Extract the (x, y) coordinate from the center of the cell holding the provided text.  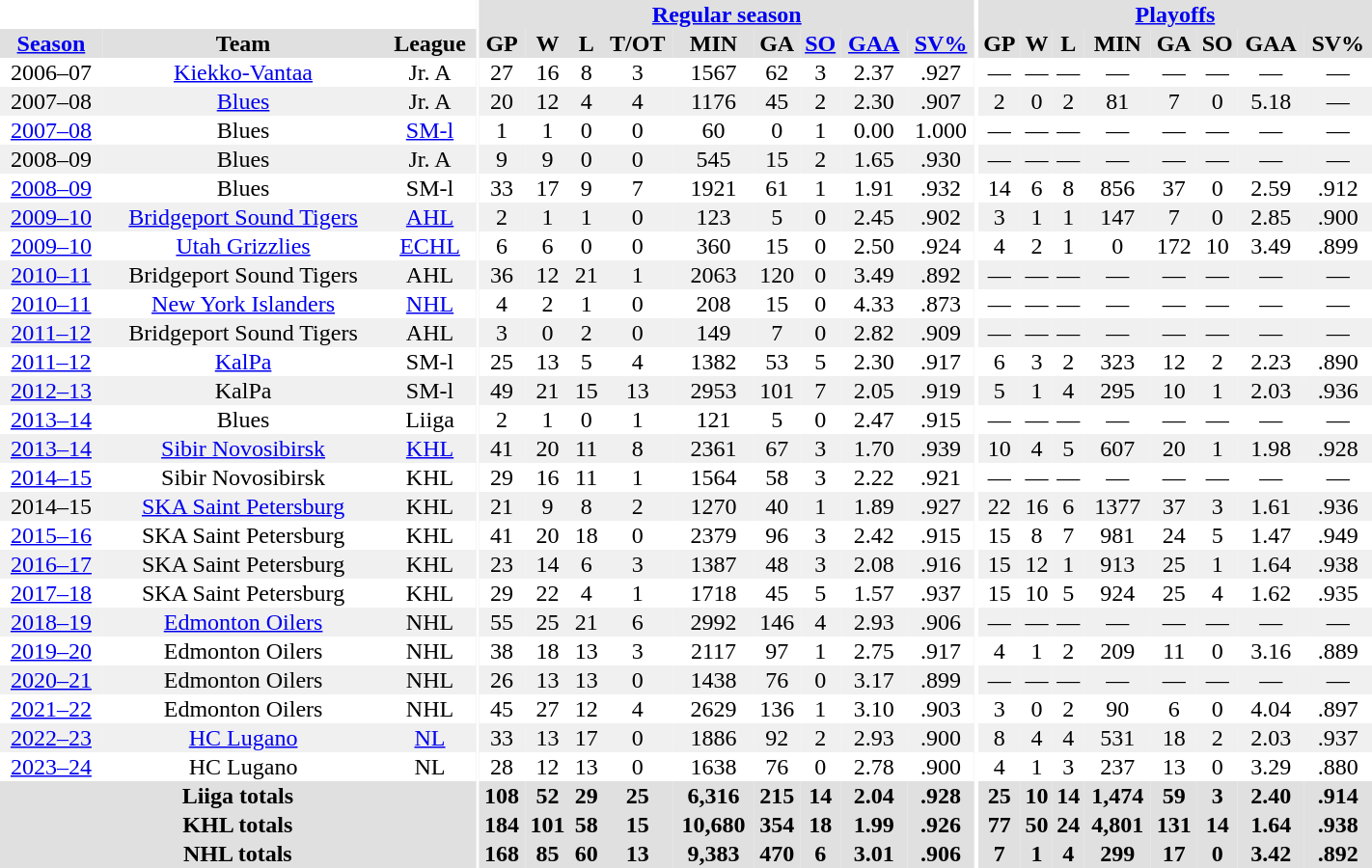
184 (502, 825)
36 (502, 275)
.926 (941, 825)
2019–20 (51, 651)
38 (502, 651)
1438 (714, 680)
1382 (714, 362)
Regular season (727, 14)
108 (502, 796)
96 (776, 535)
2953 (714, 391)
2629 (714, 709)
1718 (714, 593)
.890 (1338, 362)
2.82 (874, 333)
2017–18 (51, 593)
77 (1000, 825)
136 (776, 709)
10,680 (714, 825)
2063 (714, 275)
924 (1117, 593)
1567 (714, 72)
131 (1173, 825)
.949 (1338, 535)
1377 (1117, 506)
215 (776, 796)
.939 (941, 448)
1886 (714, 738)
531 (1117, 738)
146 (776, 622)
.912 (1338, 188)
5.18 (1272, 101)
0.00 (874, 130)
50 (1036, 825)
.889 (1338, 651)
1.47 (1272, 535)
1921 (714, 188)
1.98 (1272, 448)
.880 (1338, 767)
2012–13 (51, 391)
2.45 (874, 217)
Season (51, 43)
62 (776, 72)
1.000 (941, 130)
Utah Grizzlies (243, 246)
2016–17 (51, 564)
2.85 (1272, 217)
2.04 (874, 796)
1.65 (874, 159)
2.05 (874, 391)
52 (548, 796)
28 (502, 767)
1.57 (874, 593)
League (429, 43)
3.10 (874, 709)
2992 (714, 622)
1176 (714, 101)
2022–23 (51, 738)
NHL totals (237, 854)
1.61 (1272, 506)
2.47 (874, 420)
New York Islanders (243, 304)
1638 (714, 767)
2018–19 (51, 622)
T/OT (637, 43)
Playoffs (1175, 14)
3.29 (1272, 767)
.907 (941, 101)
2020–21 (51, 680)
2379 (714, 535)
4.04 (1272, 709)
856 (1117, 188)
237 (1117, 767)
209 (1117, 651)
4,801 (1117, 825)
Liiga (429, 420)
2021–22 (51, 709)
168 (502, 854)
354 (776, 825)
208 (714, 304)
120 (776, 275)
1,474 (1117, 796)
2.50 (874, 246)
92 (776, 738)
1387 (714, 564)
.903 (941, 709)
2023–24 (51, 767)
1.99 (874, 825)
.921 (941, 477)
3.42 (1272, 854)
295 (1117, 391)
.914 (1338, 796)
147 (1117, 217)
4.33 (874, 304)
2.40 (1272, 796)
1564 (714, 477)
1.70 (874, 448)
3.16 (1272, 651)
67 (776, 448)
90 (1117, 709)
.932 (941, 188)
2361 (714, 448)
2.37 (874, 72)
2.78 (874, 767)
2.42 (874, 535)
913 (1117, 564)
1.91 (874, 188)
607 (1117, 448)
123 (714, 217)
81 (1117, 101)
981 (1117, 535)
299 (1117, 854)
KHL totals (237, 825)
23 (502, 564)
2117 (714, 651)
48 (776, 564)
3.17 (874, 680)
.897 (1338, 709)
85 (548, 854)
59 (1173, 796)
ECHL (429, 246)
6,316 (714, 796)
.919 (941, 391)
360 (714, 246)
2.59 (1272, 188)
Liiga totals (237, 796)
Team (243, 43)
545 (714, 159)
2.08 (874, 564)
97 (776, 651)
121 (714, 420)
9,383 (714, 854)
323 (1117, 362)
.930 (941, 159)
Kiekko-Vantaa (243, 72)
53 (776, 362)
1.62 (1272, 593)
.902 (941, 217)
2006–07 (51, 72)
2.22 (874, 477)
1.89 (874, 506)
.924 (941, 246)
1270 (714, 506)
.935 (1338, 593)
.916 (941, 564)
172 (1173, 246)
40 (776, 506)
2015–16 (51, 535)
26 (502, 680)
61 (776, 188)
470 (776, 854)
149 (714, 333)
3.01 (874, 854)
55 (502, 622)
.873 (941, 304)
.909 (941, 333)
49 (502, 391)
2.75 (874, 651)
2.23 (1272, 362)
